Detect which cell encompasses the target text, then output its [x, y] center coordinate. 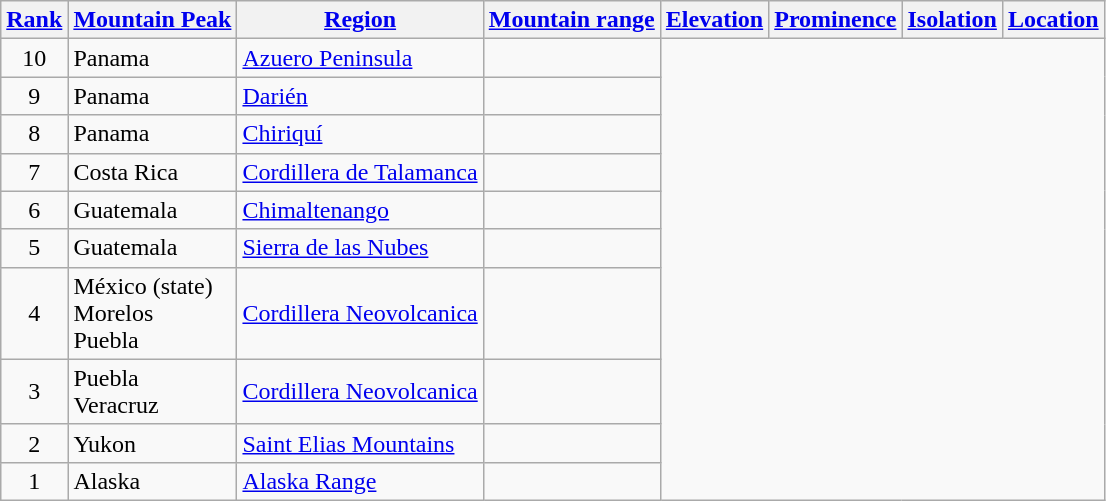
Mountain Peak [152, 20]
Saint Elias Mountains [360, 443]
Rank [34, 20]
Chimaltenango [360, 210]
Elevation [714, 20]
Cordillera de Talamanca [360, 172]
5 [34, 248]
México (state)MorelosPuebla [152, 313]
4 [34, 313]
Yukon [152, 443]
3 [34, 392]
6 [34, 210]
PueblaVeracruz [152, 392]
8 [34, 134]
10 [34, 58]
Sierra de las Nubes [360, 248]
2 [34, 443]
Region [360, 20]
Isolation [952, 20]
Azuero Peninsula [360, 58]
Location [1053, 20]
9 [34, 96]
Prominence [836, 20]
Chiriquí [360, 134]
Alaska Range [360, 481]
Mountain range [572, 20]
7 [34, 172]
1 [34, 481]
Costa Rica [152, 172]
Darién [360, 96]
Alaska [152, 481]
